Extract the (x, y) coordinate from the center of the cell holding the provided text.  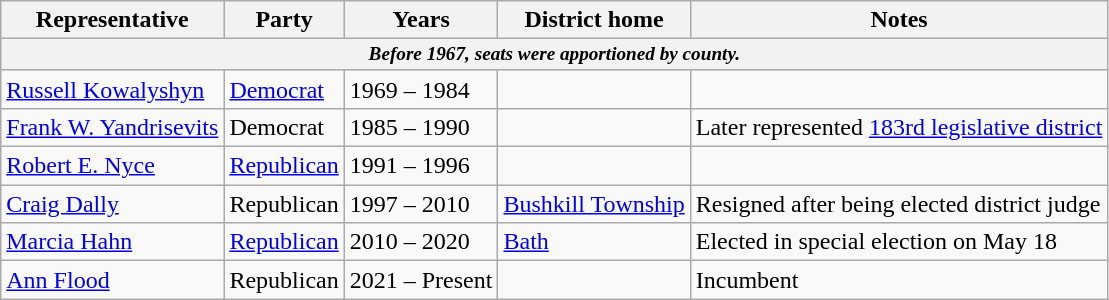
Bushkill Township (594, 204)
2010 – 2020 (421, 242)
1997 – 2010 (421, 204)
Bath (594, 242)
District home (594, 20)
2021 – Present (421, 280)
1969 – 1984 (421, 89)
Resigned after being elected district judge (899, 204)
Craig Dally (112, 204)
Before 1967, seats were apportioned by county. (554, 55)
Marcia Hahn (112, 242)
Representative (112, 20)
Later represented 183rd legislative district (899, 128)
1991 – 1996 (421, 166)
Incumbent (899, 280)
Robert E. Nyce (112, 166)
Elected in special election on May 18 (899, 242)
Ann Flood (112, 280)
Russell Kowalyshyn (112, 89)
Party (284, 20)
Frank W. Yandrisevits (112, 128)
1985 – 1990 (421, 128)
Years (421, 20)
Notes (899, 20)
